For the text-containing cell, return its midpoint in (x, y) coordinate format. 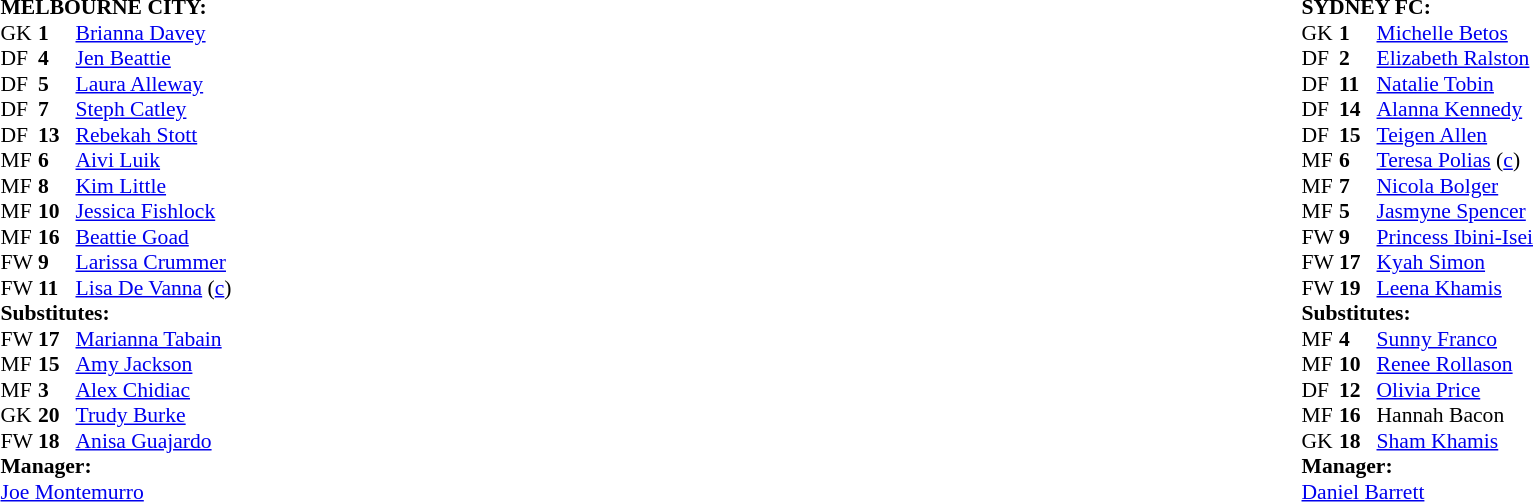
Sham Khamis (1455, 441)
Jessica Fishlock (154, 211)
Teigen Allen (1455, 135)
Kim Little (154, 186)
Jen Beattie (154, 59)
Aivi Luik (154, 161)
Lisa De Vanna (c) (154, 288)
Olivia Price (1455, 390)
Kyah Simon (1455, 263)
12 (1358, 390)
Jasmyne Spencer (1455, 211)
Larissa Crummer (154, 263)
Rebekah Stott (154, 135)
Nicola Bolger (1455, 186)
Teresa Polias (c) (1455, 161)
Natalie Tobin (1455, 84)
Elizabeth Ralston (1455, 59)
3 (57, 390)
Alex Chidiac (154, 390)
Beattie Goad (154, 237)
Sunny Franco (1455, 339)
19 (1358, 288)
Leena Khamis (1455, 288)
Princess Ibini-Isei (1455, 237)
Michelle Betos (1455, 33)
Brianna Davey (154, 33)
20 (57, 415)
8 (57, 186)
Amy Jackson (154, 365)
Anisa Guajardo (154, 441)
Steph Catley (154, 109)
14 (1358, 109)
Alanna Kennedy (1455, 109)
2 (1358, 59)
Renee Rollason (1455, 365)
13 (57, 135)
Laura Alleway (154, 84)
Marianna Tabain (154, 339)
Trudy Burke (154, 415)
Hannah Bacon (1455, 415)
